Identify which cell holds the provided text, then report its [x, y] central coordinate. 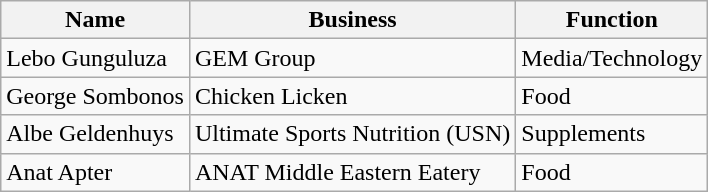
Supplements [612, 134]
Chicken Licken [352, 96]
ANAT Middle Eastern Eatery [352, 172]
Name [96, 20]
Media/Technology [612, 58]
Function [612, 20]
George Sombonos [96, 96]
Albe Geldenhuys [96, 134]
Ultimate Sports Nutrition (USN) [352, 134]
Anat Apter [96, 172]
Lebo Gunguluza [96, 58]
Business [352, 20]
GEM Group [352, 58]
